Scan for the cell matching the given text and deliver its (X, Y) coordinate at center. 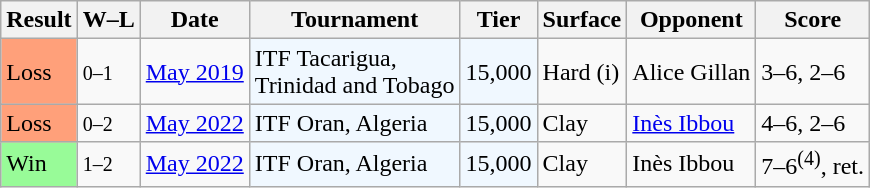
Tournament (354, 20)
Surface (582, 20)
ITF Tacarigua, Trinidad and Tobago (354, 72)
4–6, 2–6 (813, 123)
1–2 (108, 164)
Result (39, 20)
Win (39, 164)
Opponent (692, 20)
Alice Gillan (692, 72)
Hard (i) (582, 72)
W–L (108, 20)
0–2 (108, 123)
Score (813, 20)
7–6(4), ret. (813, 164)
3–6, 2–6 (813, 72)
0–1 (108, 72)
Tier (498, 20)
May 2019 (194, 72)
Date (194, 20)
